Scan for the cell matching the given text and deliver its (X, Y) coordinate at center. 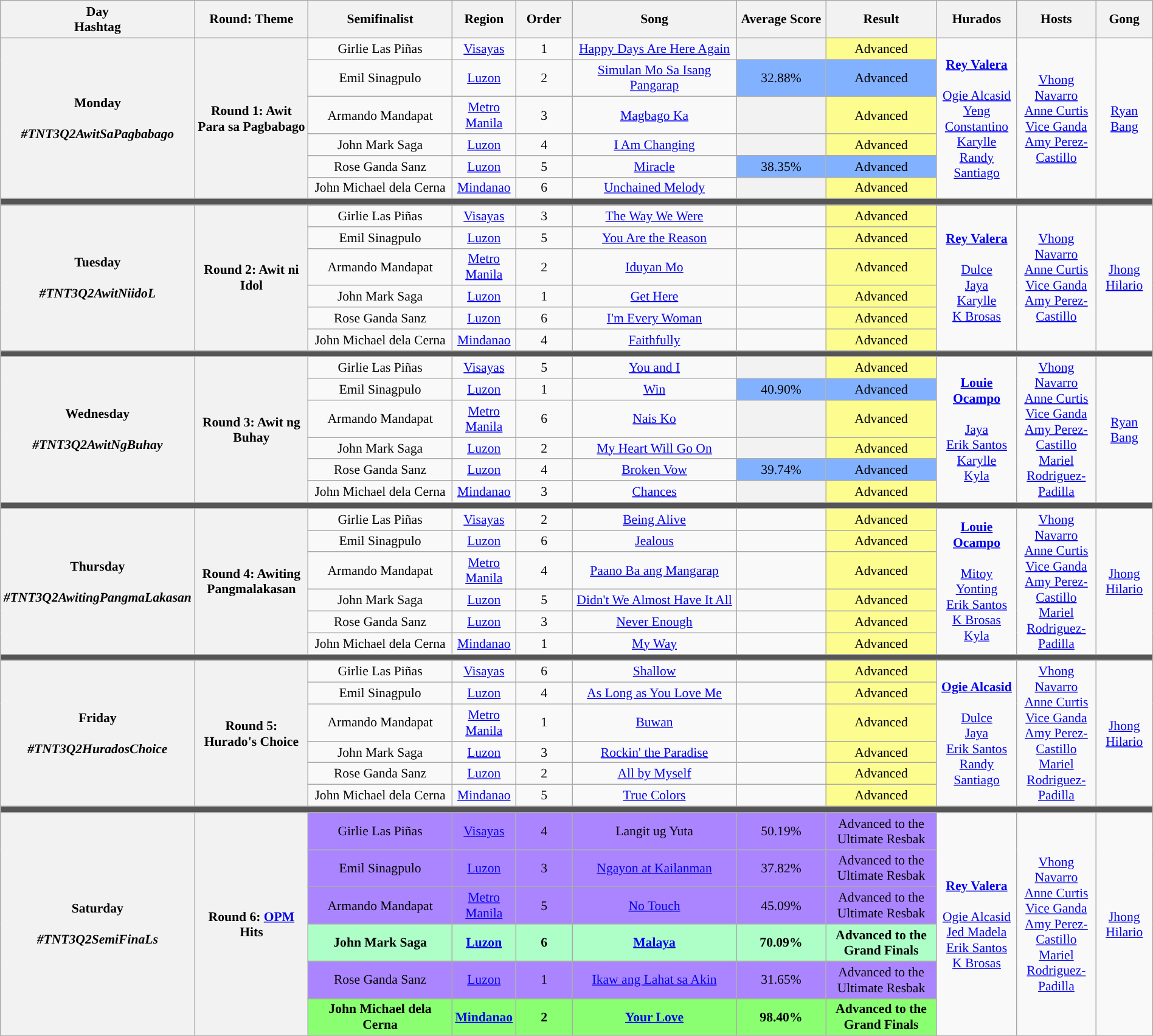
Ogie AlcasidDulce Jaya Erik Santos Randy Santiago (977, 734)
Average Score (781, 19)
I'm Every Woman (654, 318)
Gong (1124, 19)
31.65% (781, 979)
Win (654, 389)
Miracle (654, 167)
Broken Vow (654, 470)
Get Here (654, 297)
Being Alive (654, 520)
DayHashtag (97, 19)
Song (654, 19)
50.19% (781, 831)
No Touch (654, 905)
Tuesday #TNT3Q2AwitNiidoL (97, 277)
Iduyan Mo (654, 266)
Langit ug Yuta (654, 831)
Round 5: Hurado's Choice (252, 734)
Semifinalist (381, 19)
Simulan Mo Sa Isang Pangarap (654, 78)
Malaya (654, 943)
True Colors (654, 796)
Shallow (654, 672)
Never Enough (654, 622)
Round 2: Awit ni Idol (252, 277)
You and I (654, 368)
Ngayon at Kailanman (654, 869)
Rey ValeraOgie Alcasid Jed Madela Erik Santos K Brosas (977, 925)
Region (484, 19)
Friday #TNT3Q2HuradosChoice (97, 734)
37.82% (781, 869)
32.88% (781, 78)
Faithfully (654, 340)
Hurados (977, 19)
Saturday #TNT3Q2SemiFinaLs (97, 925)
Order (544, 19)
Nais Ko (654, 419)
Result (882, 19)
Thursday #TNT3Q2AwitingPangmaLakasan (97, 582)
40.90% (781, 389)
Magbago Ka (654, 116)
Didn't We Almost Have It All (654, 600)
45.09% (781, 905)
Monday #TNT3Q2AwitSaPagbabago (97, 118)
Round 1: Awit Para sa Pagbabago (252, 118)
Round: Theme (252, 19)
All by Myself (654, 774)
Louie OcampoJaya Erik Santos Karylle Kyla (977, 430)
Unchained Melody (654, 188)
My Way (654, 644)
I Am Changing (654, 145)
Rockin' the Paradise (654, 753)
The Way We Were (654, 216)
Paano Ba ang Mangarap (654, 571)
Your Love (654, 1017)
Buwan (654, 723)
Round 3: Awit ng Buhay (252, 430)
As Long as You Love Me (654, 694)
Ikaw ang Lahat sa Akin (654, 979)
Jealous (654, 541)
Round 4: Awiting Pangmalakasan (252, 582)
70.09% (781, 943)
My Heart Will Go On (654, 448)
Happy Days Are Here Again (654, 49)
38.35% (781, 167)
98.40% (781, 1017)
Louie OcampoMitoy Yonting Erik Santos K Brosas Kyla (977, 582)
Hosts (1057, 19)
Rey ValeraDulce Jaya Karylle K Brosas (977, 277)
Round 6: OPM Hits (252, 925)
You Are the Reason (654, 238)
Wednesday #TNT3Q2AwitNgBuhay (97, 430)
39.74% (781, 470)
Rey ValeraOgie Alcasid Yeng Constantino Karylle Randy Santiago (977, 118)
Chances (654, 492)
